Detect which cell encompasses the target text, then output its [x, y] center coordinate. 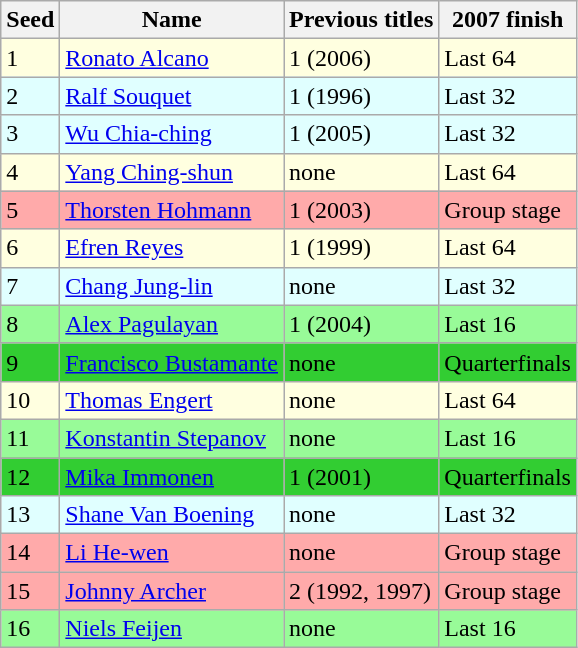
1 (2001) [362, 477]
7 [30, 286]
Chang Jung-lin [172, 286]
Ronato Alcano [172, 58]
Konstantin Stepanov [172, 438]
Seed [30, 20]
5 [30, 210]
1 (2003) [362, 210]
2007 finish [508, 20]
10 [30, 400]
Johnny Archer [172, 591]
13 [30, 515]
1 (1999) [362, 248]
1 (2005) [362, 134]
Efren Reyes [172, 248]
Name [172, 20]
4 [30, 172]
15 [30, 591]
Ralf Souquet [172, 96]
2 (1992, 1997) [362, 591]
16 [30, 629]
1 (1996) [362, 96]
3 [30, 134]
Wu Chia-ching [172, 134]
Mika Immonen [172, 477]
2 [30, 96]
Francisco Bustamante [172, 362]
Yang Ching-shun [172, 172]
Li He-wen [172, 553]
1 [30, 58]
Niels Feijen [172, 629]
11 [30, 438]
1 (2006) [362, 58]
Alex Pagulayan [172, 324]
Thomas Engert [172, 400]
9 [30, 362]
14 [30, 553]
Thorsten Hohmann [172, 210]
8 [30, 324]
6 [30, 248]
Previous titles [362, 20]
1 (2004) [362, 324]
Shane Van Boening [172, 515]
12 [30, 477]
